From the cell containing the given text, extract its center point as [x, y] coordinate. 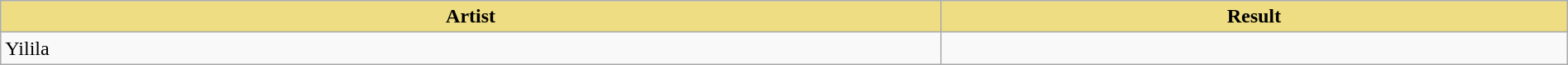
Yilila [471, 48]
Result [1254, 17]
Artist [471, 17]
